Scan for the cell matching the given text and deliver its [X, Y] coordinate at center. 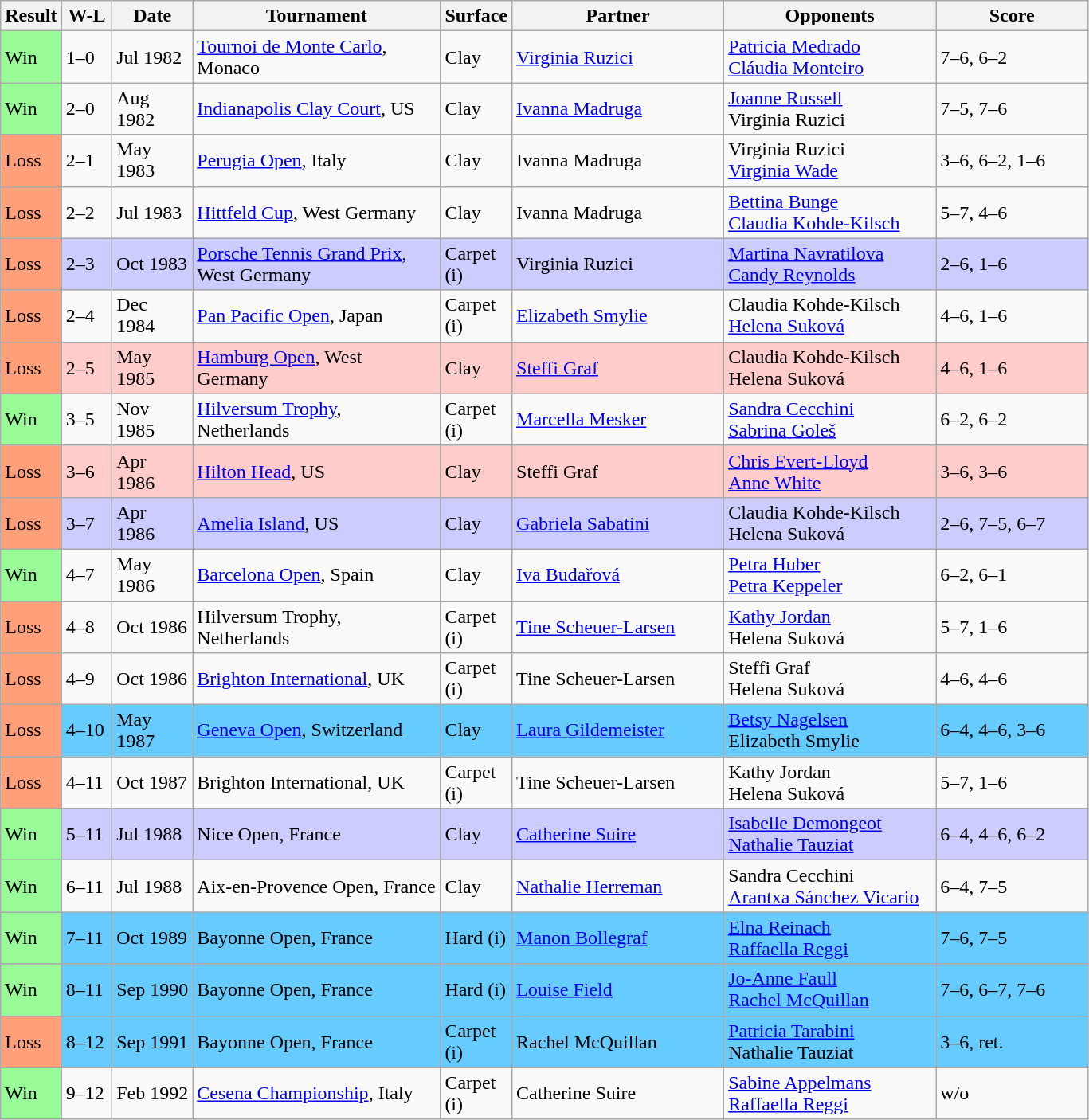
Sandra Cecchini Sabrina Goleš [830, 419]
Pan Pacific Open, Japan [317, 315]
Patricia Medrado Cláudia Monteiro [830, 57]
Sep 1991 [153, 1042]
4–10 [87, 731]
Indianapolis Clay Court, US [317, 108]
2–1 [87, 161]
7–6, 7–5 [1012, 938]
Elna Reinach Raffaella Reggi [830, 938]
Aix-en-Provence Open, France [317, 886]
Sep 1990 [153, 989]
Tournoi de Monte Carlo, Monaco [317, 57]
Laura Gildemeister [618, 731]
Oct 1989 [153, 938]
3–6, ret. [1012, 1042]
Isabelle Demongeot Nathalie Tauziat [830, 835]
3–5 [87, 419]
Joanne Russell Virginia Ruzici [830, 108]
Patricia Tarabini Nathalie Tauziat [830, 1042]
6–4, 4–6, 6–2 [1012, 835]
6–4, 7–5 [1012, 886]
w/o [1012, 1093]
Nathalie Herreman [618, 886]
Result [31, 16]
2–4 [87, 315]
4–6, 4–6 [1012, 679]
Betsy Nagelsen Elizabeth Smylie [830, 731]
3–6, 3–6 [1012, 472]
6–2, 6–2 [1012, 419]
Nice Open, France [317, 835]
6–4, 4–6, 3–6 [1012, 731]
2–6, 7–5, 6–7 [1012, 523]
2–0 [87, 108]
Tournament [317, 16]
Partner [618, 16]
Feb 1992 [153, 1093]
6–2, 6–1 [1012, 575]
7–6, 6–7, 7–6 [1012, 989]
Chris Evert-Lloyd Anne White [830, 472]
May 1987 [153, 731]
Perugia Open, Italy [317, 161]
Louise Field [618, 989]
Manon Bollegraf [618, 938]
Gabriela Sabatini [618, 523]
Virginia Ruzici Virginia Wade [830, 161]
Score [1012, 16]
Porsche Tennis Grand Prix, West Germany [317, 264]
Petra Huber Petra Keppeler [830, 575]
Iva Budařová [618, 575]
4–11 [87, 782]
4–7 [87, 575]
Barcelona Open, Spain [317, 575]
7–6, 6–2 [1012, 57]
Bettina Bunge Claudia Kohde-Kilsch [830, 212]
2–6, 1–6 [1012, 264]
Jul 1983 [153, 212]
Marcella Mesker [618, 419]
4–8 [87, 626]
3–6 [87, 472]
Cesena Championship, Italy [317, 1093]
3–6, 6–2, 1–6 [1012, 161]
May 1985 [153, 368]
Jo-Anne Faull Rachel McQuillan [830, 989]
8–12 [87, 1042]
5–7, 4–6 [1012, 212]
W-L [87, 16]
Oct 1987 [153, 782]
Hilton Head, US [317, 472]
1–0 [87, 57]
Surface [476, 16]
2–2 [87, 212]
Jul 1982 [153, 57]
Hittfeld Cup, West Germany [317, 212]
May 1983 [153, 161]
Nov 1985 [153, 419]
Elizabeth Smylie [618, 315]
Opponents [830, 16]
Amelia Island, US [317, 523]
Sabine Appelmans Raffaella Reggi [830, 1093]
Aug 1982 [153, 108]
7–5, 7–6 [1012, 108]
9–12 [87, 1093]
Martina Navratilova Candy Reynolds [830, 264]
Geneva Open, Switzerland [317, 731]
Rachel McQuillan [618, 1042]
May 1986 [153, 575]
7–11 [87, 938]
Sandra Cecchini Arantxa Sánchez Vicario [830, 886]
5–11 [87, 835]
8–11 [87, 989]
3–7 [87, 523]
4–9 [87, 679]
6–11 [87, 886]
Dec 1984 [153, 315]
Date [153, 16]
Oct 1983 [153, 264]
2–5 [87, 368]
Steffi Graf Helena Suková [830, 679]
Hamburg Open, West Germany [317, 368]
2–3 [87, 264]
